Extract the [X, Y] coordinate from the center of the cell holding the provided text.  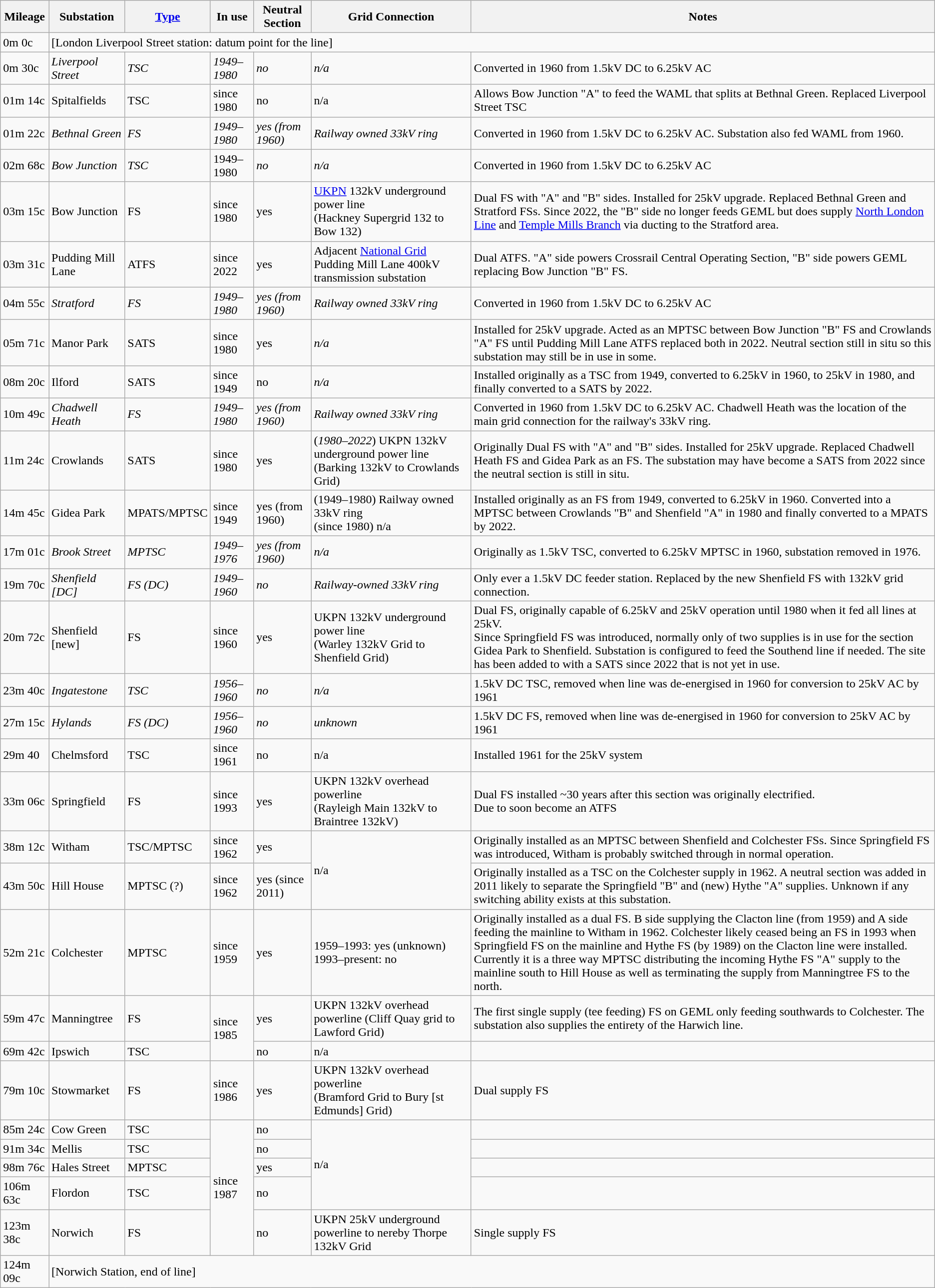
Ipswich [87, 1051]
Pudding Mill Lane [87, 264]
since 1985 [232, 1028]
(1949–1980) Railway owned 33kV ring(since 1980) n/a [391, 513]
1.5kV DC FS, removed when line was de-energised in 1960 for conversion to 25kV AC by 1961 [703, 723]
10m 49c [25, 414]
04m 55c [25, 304]
Ingatestone [87, 690]
Bethnal Green [87, 133]
Neutral Section [283, 17]
Gidea Park [87, 513]
Colchester [87, 953]
1949–1960 [232, 585]
Witham [87, 847]
Substation [87, 17]
Installed originally as a TSC from 1949, converted to 6.25kV in 1960, to 25kV in 1980, and finally converted to a SATS by 2022. [703, 381]
unknown [391, 723]
27m 15c [25, 723]
1949–1976 [232, 552]
Flordon [87, 1193]
since 1987 [232, 1187]
Grid Connection [391, 17]
Norwich [87, 1233]
(1980–2022) UKPN 132kV underground power line(Barking 132kV to Crowlands Grid) [391, 460]
02m 68c [25, 166]
Spitalfields [87, 101]
106m 63c [25, 1193]
Crowlands [87, 460]
Railway-owned 33kV ring [391, 585]
Only ever a 1.5kV DC feeder station. Replaced by the new Shenfield FS with 132kV grid connection. [703, 585]
Stratford [87, 304]
79m 10c [25, 1090]
UKPN 132kV overhead powerline(Bramford Grid to Bury [st Edmunds] Grid) [391, 1090]
Mellis [87, 1149]
Cow Green [87, 1129]
UKPN 132kV underground power line(Warley 132kV Grid to Shenfield Grid) [391, 638]
Adjacent National Grid Pudding Mill Lane 400kV transmission substation [391, 264]
19m 70c [25, 585]
ATFS [168, 264]
38m 12c [25, 847]
59m 47c [25, 1018]
123m 38c [25, 1233]
since 1961 [232, 755]
1959–1993: yes (unknown)1993–present: no [391, 953]
Single supply FS [703, 1233]
98m 76c [25, 1168]
[Norwich Station, end of line] [492, 1272]
0m 0c [25, 42]
05m 71c [25, 342]
20m 72c [25, 638]
Hales Street [87, 1168]
0m 30c [25, 68]
08m 20c [25, 381]
14m 45c [25, 513]
Shenfield [new] [87, 638]
03m 15c [25, 212]
33m 06c [25, 801]
yes (since 2011) [283, 886]
UKPN 132kV underground power line(Hackney Supergrid 132 to Bow 132) [391, 212]
since 1986 [232, 1090]
Converted in 1960 from 1.5kV DC to 6.25kV AC. Substation also fed WAML from 1960. [703, 133]
52m 21c [25, 953]
Stowmarket [87, 1090]
Originally as 1.5kV TSC, converted to 6.25kV MPTSC in 1960, substation removed in 1976. [703, 552]
Manningtree [87, 1018]
Dual ATFS. "A" side powers Crossrail Central Operating Section, "B" side powers GEML replacing Bow Junction "B" FS. [703, 264]
UKPN 132kV overhead powerline (Cliff Quay grid to Lawford Grid) [391, 1018]
85m 24c [25, 1129]
01m 14c [25, 101]
UKPN 25kV underground powerline to nereby Thorpe 132kV Grid [391, 1233]
In use [232, 17]
TSC/MPTSC [168, 847]
Installed 1961 for the 25kV system [703, 755]
Liverpool Street [87, 68]
91m 34c [25, 1149]
Hylands [87, 723]
11m 24c [25, 460]
23m 40c [25, 690]
MPATS/MPTSC [168, 513]
Springfield [87, 801]
Dual FS installed ~30 years after this section was originally electrified.Due to soon become an ATFS [703, 801]
01m 22c [25, 133]
Ilford [87, 381]
Dual supply FS [703, 1090]
17m 01c [25, 552]
1.5kV DC TSC, removed when line was de-energised in 1960 for conversion to 25kV AC by 1961 [703, 690]
Shenfield [DC] [87, 585]
MPTSC (?) [168, 886]
69m 42c [25, 1051]
Chadwell Heath [87, 414]
29m 40 [25, 755]
Type [168, 17]
Manor Park [87, 342]
124m 09c [25, 1272]
since 2022 [232, 264]
since 1993 [232, 801]
UKPN 132kV overhead powerline(Rayleigh Main 132kV to Braintree 132kV) [391, 801]
Mileage [25, 17]
[London Liverpool Street station: datum point for the line] [492, 42]
43m 50c [25, 886]
Converted in 1960 from 1.5kV DC to 6.25kV AC. Chadwell Heath was the location of the main grid connection for the railway's 33kV ring. [703, 414]
Allows Bow Junction "A" to feed the WAML that splits at Bethnal Green. Replaced Liverpool Street TSC [703, 101]
03m 31c [25, 264]
Chelmsford [87, 755]
since 1959 [232, 953]
Brook Street [87, 552]
Hill House [87, 886]
Notes [703, 17]
since 1960 [232, 638]
